Output the [x, y] coordinate of the center of the cell containing the given text.  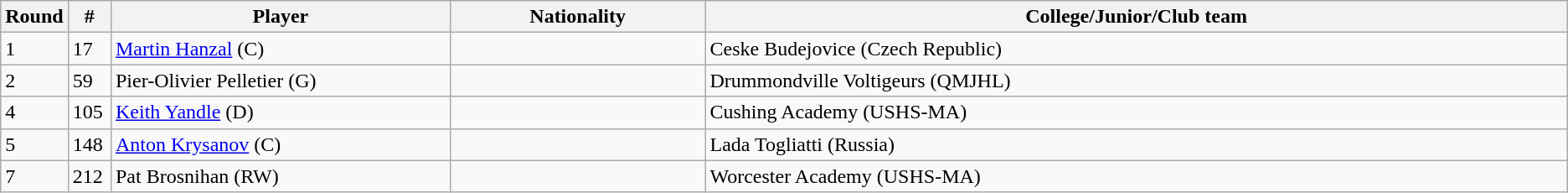
105 [89, 112]
Nationality [578, 17]
212 [89, 176]
59 [89, 81]
Lada Togliatti (Russia) [1136, 144]
1 [34, 49]
Round [34, 17]
4 [34, 112]
Ceske Budejovice (Czech Republic) [1136, 49]
Player [280, 17]
5 [34, 144]
Pier-Olivier Pelletier (G) [280, 81]
Cushing Academy (USHS-MA) [1136, 112]
Worcester Academy (USHS-MA) [1136, 176]
7 [34, 176]
Keith Yandle (D) [280, 112]
College/Junior/Club team [1136, 17]
Anton Krysanov (C) [280, 144]
17 [89, 49]
148 [89, 144]
Pat Brosnihan (RW) [280, 176]
2 [34, 81]
Martin Hanzal (C) [280, 49]
Drummondville Voltigeurs (QMJHL) [1136, 81]
# [89, 17]
